Pinpoint the cell where the given text exists, returning its (X, Y) midpoint coordinate. 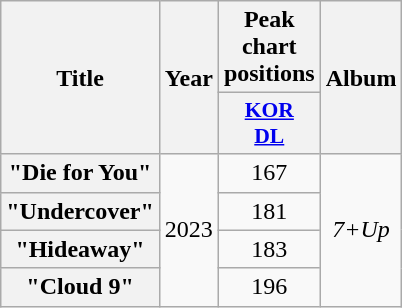
"Die for You" (80, 173)
Year (188, 78)
183 (269, 249)
"Hideaway" (80, 249)
Peak chart positions (269, 47)
7+Up (361, 230)
"Cloud 9" (80, 287)
2023 (188, 230)
Title (80, 78)
KOR DL (269, 124)
167 (269, 173)
Album (361, 78)
181 (269, 211)
196 (269, 287)
"Undercover" (80, 211)
